Output the [X, Y] coordinate of the center of the cell containing the given text.  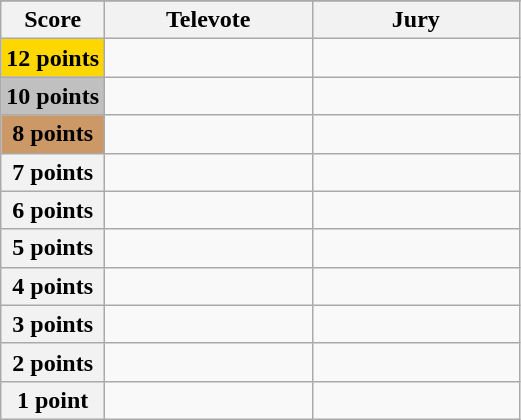
2 points [53, 362]
Jury [416, 20]
6 points [53, 210]
4 points [53, 286]
Score [53, 20]
1 point [53, 400]
10 points [53, 96]
3 points [53, 324]
7 points [53, 172]
12 points [53, 58]
Televote [209, 20]
8 points [53, 134]
5 points [53, 248]
